Scan for the cell matching the given text and deliver its (x, y) coordinate at center. 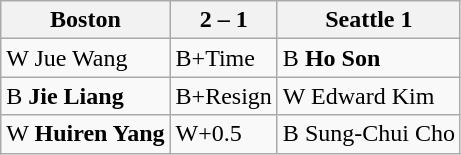
Seattle 1 (368, 20)
B+Time (224, 58)
B Sung-Chui Cho (368, 134)
2 – 1 (224, 20)
W Huiren Yang (86, 134)
W Edward Kim (368, 96)
Boston (86, 20)
B+Resign (224, 96)
W Jue Wang (86, 58)
B Jie Liang (86, 96)
W+0.5 (224, 134)
B Ho Son (368, 58)
